Return the [X, Y] coordinate for the center point of the cell that contains the specified text.  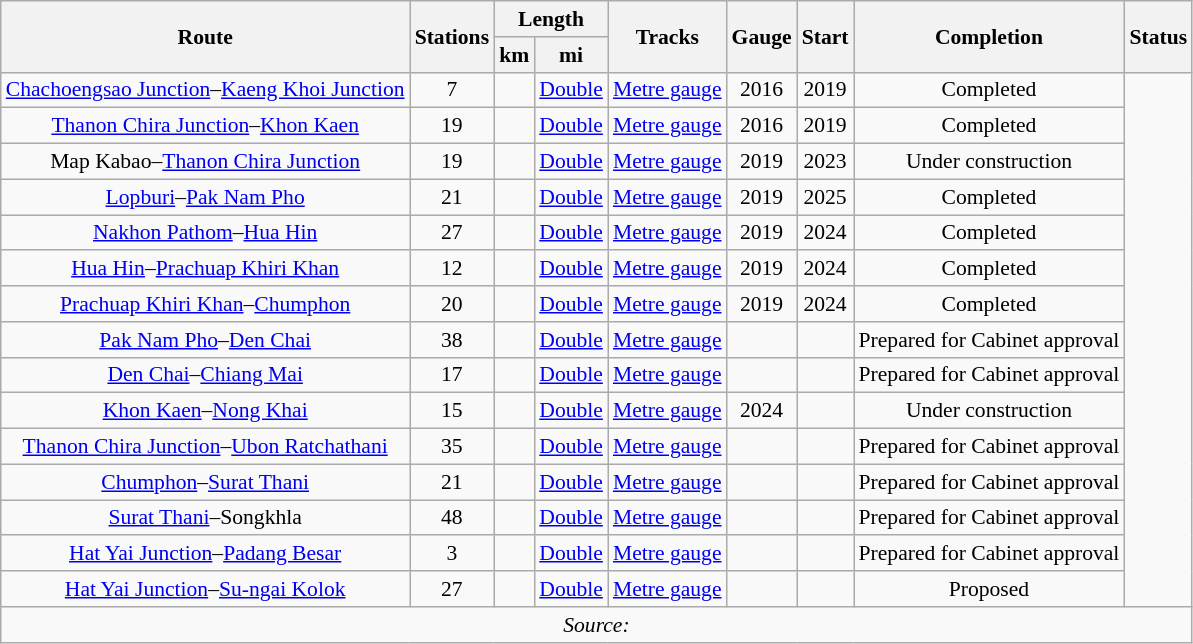
Stations [452, 36]
Start [826, 36]
Proposed [990, 589]
12 [452, 269]
7 [452, 90]
38 [452, 340]
Surat Thani–Songkhla [206, 518]
Den Chai–Chiang Mai [206, 375]
20 [452, 304]
Hua Hin–Prachuap Khiri Khan [206, 269]
17 [452, 375]
Pak Nam Pho–Den Chai [206, 340]
Status [1158, 36]
2025 [826, 197]
2023 [826, 162]
Tracks [668, 36]
Map Kabao–Thanon Chira Junction [206, 162]
Prachuap Khiri Khan–Chumphon [206, 304]
Source: [596, 625]
Thanon Chira Junction–Ubon Ratchathani [206, 447]
km [514, 55]
15 [452, 411]
Nakhon Pathom–Hua Hin [206, 233]
Route [206, 36]
Lopburi–Pak Nam Pho [206, 197]
Gauge [762, 36]
Chachoengsao Junction–Kaeng Khoi Junction [206, 90]
Khon Kaen–Nong Khai [206, 411]
48 [452, 518]
Hat Yai Junction–Padang Besar [206, 554]
3 [452, 554]
Thanon Chira Junction–Khon Kaen [206, 126]
Chumphon–Surat Thani [206, 482]
mi [571, 55]
Completion [990, 36]
Hat Yai Junction–Su-ngai Kolok [206, 589]
Length [551, 19]
35 [452, 447]
